Detect which cell encompasses the target text, then output its (X, Y) center coordinate. 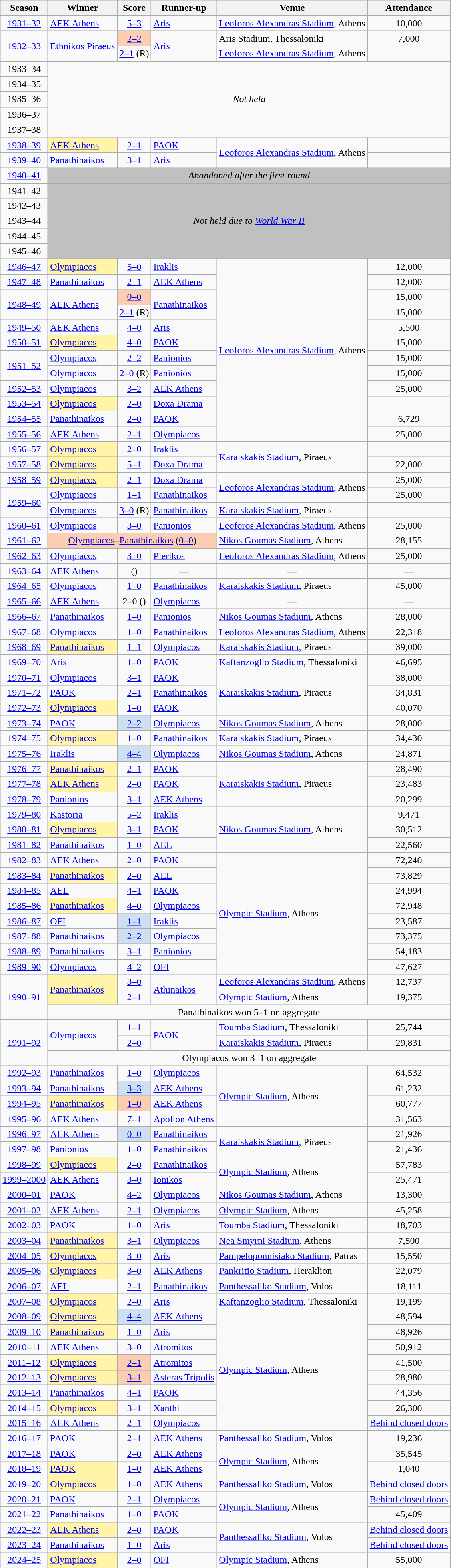
1943–44 (24, 221)
21,926 (409, 1134)
46,695 (409, 662)
1960–61 (24, 525)
Not held (249, 99)
Abandoned after the first round (249, 175)
1,040 (409, 1469)
1941–42 (24, 191)
72,240 (409, 860)
Not held due to World War II (249, 221)
5–1 (134, 465)
1948–49 (24, 305)
10,000 (409, 23)
19,199 (409, 1301)
45,258 (409, 1210)
Venue (292, 8)
45,409 (409, 1514)
22,079 (409, 1271)
1976–77 (24, 769)
Ethnikos Piraeus (82, 46)
7–1 (134, 1119)
21,436 (409, 1149)
2015–16 (24, 1423)
1981–82 (24, 845)
1988–89 (24, 952)
1997–98 (24, 1149)
1967–68 (24, 632)
1942–43 (24, 206)
73,829 (409, 875)
72,948 (409, 906)
1945–46 (24, 251)
45,000 (409, 586)
28,155 (409, 541)
23,483 (409, 784)
1931–32 (24, 23)
40,070 (409, 708)
1951–52 (24, 365)
1989–90 (24, 967)
25,744 (409, 1027)
24,871 (409, 754)
1991–92 (24, 1043)
1994–95 (24, 1103)
28,490 (409, 769)
25,471 (409, 1180)
2013–14 (24, 1392)
60,777 (409, 1103)
1968–69 (24, 647)
2022–23 (24, 1530)
1958–59 (24, 480)
Winner (82, 8)
1987–88 (24, 936)
2009–10 (24, 1332)
1933–34 (24, 69)
1962–63 (24, 556)
19,236 (409, 1438)
15,550 (409, 1256)
5–0 (134, 267)
Asteras Tripolis (184, 1377)
2019–20 (24, 1484)
39,000 (409, 647)
2014–15 (24, 1408)
23,587 (409, 921)
2002–03 (24, 1225)
26,300 (409, 1408)
5,500 (409, 327)
3–3 (134, 1088)
Score (134, 8)
57,783 (409, 1165)
24,994 (409, 890)
13,300 (409, 1195)
44,356 (409, 1392)
Olympiacos won 3–1 on aggregate (249, 1058)
1954–55 (24, 419)
Nea Smyrni Stadium, Athens (292, 1241)
61,232 (409, 1088)
1999–2000 (24, 1180)
7,500 (409, 1241)
7,000 (409, 38)
5–3 (134, 23)
2001–02 (24, 1210)
Pampeloponnisiako Stadium, Patras (292, 1256)
50,912 (409, 1347)
2005–06 (24, 1271)
1973–74 (24, 723)
2021–22 (24, 1514)
34,430 (409, 738)
1970–71 (24, 678)
Apollon Athens (184, 1119)
Pierikos (184, 556)
Athinaikos (184, 989)
() (134, 571)
1972–73 (24, 708)
1983–84 (24, 875)
2010–11 (24, 1347)
35,545 (409, 1454)
1964–65 (24, 586)
Runner-up (184, 8)
1971–72 (24, 693)
1986–87 (24, 921)
19,375 (409, 997)
Xanthi (184, 1408)
1946–47 (24, 267)
30,512 (409, 830)
1969–70 (24, 662)
1963–64 (24, 571)
1975–76 (24, 754)
2020–21 (24, 1499)
2016–17 (24, 1438)
1932–33 (24, 46)
1985–86 (24, 906)
38,000 (409, 678)
1959–60 (24, 503)
64,532 (409, 1073)
Panathinaikos won 5–1 on aggregate (249, 1012)
1957–58 (24, 465)
48,926 (409, 1332)
2000–01 (24, 1195)
2012–13 (24, 1377)
2011–12 (24, 1362)
3–0 (R) (134, 510)
1955–56 (24, 434)
31,563 (409, 1119)
1992–93 (24, 1073)
2007–08 (24, 1301)
2024–25 (24, 1560)
18,111 (409, 1286)
2004–05 (24, 1256)
1996–97 (24, 1134)
18,703 (409, 1225)
3–2 (134, 388)
22,560 (409, 845)
2006–07 (24, 1286)
22,000 (409, 465)
2003–04 (24, 1241)
1952–53 (24, 388)
1974–75 (24, 738)
20,299 (409, 799)
1936–37 (24, 114)
34,831 (409, 693)
1934–35 (24, 84)
1993–94 (24, 1088)
2023–24 (24, 1545)
1953–54 (24, 403)
1977–78 (24, 784)
41,500 (409, 1362)
54,183 (409, 952)
1935–36 (24, 99)
1947–48 (24, 282)
1984–85 (24, 890)
6,729 (409, 419)
Olympiacos–Panathinaikos (0–0) (132, 541)
1939–40 (24, 160)
1979–80 (24, 814)
29,831 (409, 1043)
5–2 (134, 814)
Aris Stadium, Thessaloniki (292, 38)
1982–83 (24, 860)
2–0 (R) (134, 373)
Season (24, 8)
1940–41 (24, 175)
1937–38 (24, 130)
1998–99 (24, 1165)
28,980 (409, 1377)
1938–39 (24, 145)
1990–91 (24, 997)
2008–09 (24, 1317)
Ionikos (184, 1180)
1965–66 (24, 601)
55,000 (409, 1560)
1966–67 (24, 616)
1956–57 (24, 449)
1944–45 (24, 236)
2–0 () (134, 601)
Attendance (409, 8)
1950–51 (24, 343)
9,471 (409, 814)
1980–81 (24, 830)
1961–62 (24, 541)
2017–18 (24, 1454)
12,737 (409, 982)
1949–50 (24, 327)
22,318 (409, 632)
1995–96 (24, 1119)
48,594 (409, 1317)
2018–19 (24, 1469)
73,375 (409, 936)
Kastoria (82, 814)
Pankritio Stadium, Heraklion (292, 1271)
47,627 (409, 967)
1978–79 (24, 799)
